For the text-containing cell, return its midpoint in [X, Y] coordinate format. 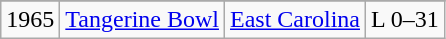
1965 [30, 20]
East Carolina [294, 20]
Tangerine Bowl [142, 20]
L 0–31 [406, 20]
